Pinpoint the cell where the given text exists, returning its (x, y) midpoint coordinate. 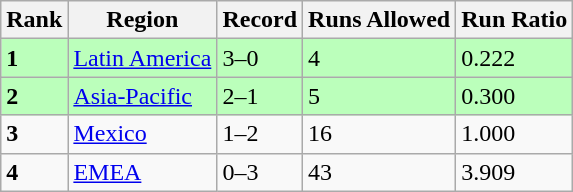
2–1 (260, 96)
Run Ratio (514, 20)
Asia-Pacific (142, 96)
EMEA (142, 172)
2 (34, 96)
Record (260, 20)
3.909 (514, 172)
3 (34, 134)
Runs Allowed (380, 20)
Rank (34, 20)
Latin America (142, 58)
Region (142, 20)
0.222 (514, 58)
43 (380, 172)
1.000 (514, 134)
5 (380, 96)
Mexico (142, 134)
1–2 (260, 134)
0–3 (260, 172)
1 (34, 58)
3–0 (260, 58)
0.300 (514, 96)
16 (380, 134)
